Locate the cell with the specified text and output its (X, Y) center coordinate. 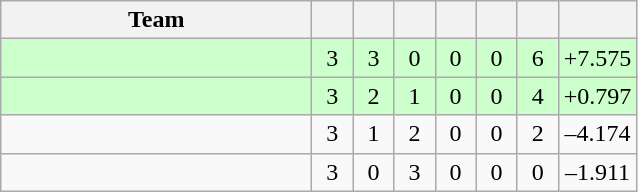
+0.797 (598, 96)
Team (156, 20)
4 (538, 96)
6 (538, 58)
–4.174 (598, 134)
+7.575 (598, 58)
–1.911 (598, 172)
